Search for the cell housing the specified text and yield its [X, Y] center coordinate. 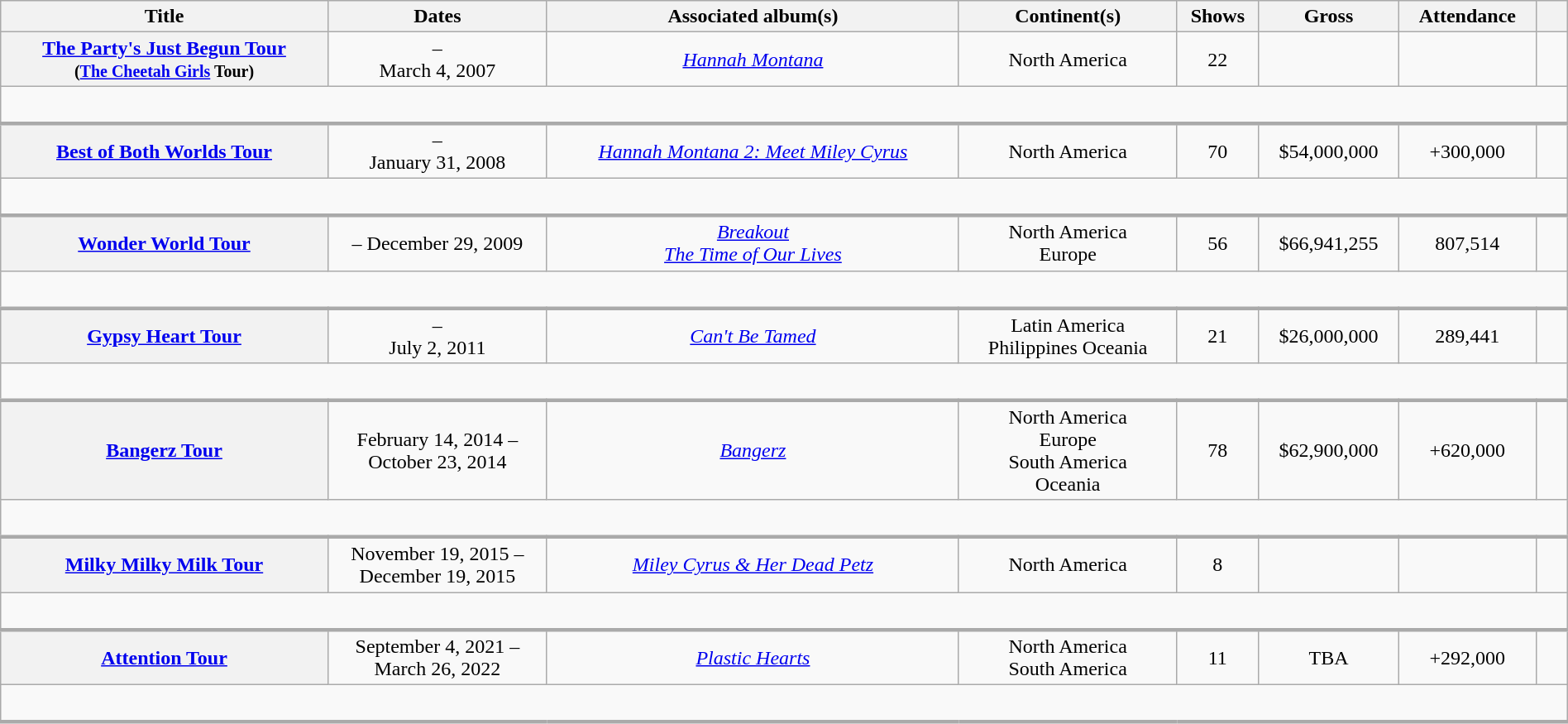
Associated album(s) [753, 17]
North AmericaSouth America [1067, 657]
Miley Cyrus & Her Dead Petz [753, 564]
Dates [437, 17]
Plastic Hearts [753, 657]
$62,900,000 [1329, 450]
February 14, 2014 –October 23, 2014 [437, 450]
– December 29, 2009 [437, 243]
Latin AmericaPhilippines Oceania [1067, 336]
Title [165, 17]
Attendance [1467, 17]
Continent(s) [1067, 17]
8 [1217, 564]
Gross [1329, 17]
$26,000,000 [1329, 336]
+292,000 [1467, 657]
Can't Be Tamed [753, 336]
–January 31, 2008 [437, 151]
North AmericaEurope [1067, 243]
Milky Milky Milk Tour [165, 564]
Bangerz [753, 450]
Bangerz Tour [165, 450]
78 [1217, 450]
September 4, 2021 –March 26, 2022 [437, 657]
21 [1217, 336]
TBA [1329, 657]
–July 2, 2011 [437, 336]
Gypsy Heart Tour [165, 336]
70 [1217, 151]
807,514 [1467, 243]
–March 4, 2007 [437, 60]
+620,000 [1467, 450]
Hannah Montana [753, 60]
Shows [1217, 17]
289,441 [1467, 336]
$66,941,255 [1329, 243]
22 [1217, 60]
$54,000,000 [1329, 151]
North AmericaEuropeSouth AmericaOceania [1067, 450]
56 [1217, 243]
Wonder World Tour [165, 243]
11 [1217, 657]
November 19, 2015 –December 19, 2015 [437, 564]
Hannah Montana 2: Meet Miley Cyrus [753, 151]
The Party's Just Begun Tour(The Cheetah Girls Tour) [165, 60]
+300,000 [1467, 151]
Attention Tour [165, 657]
BreakoutThe Time of Our Lives [753, 243]
Best of Both Worlds Tour [165, 151]
